Return (X, Y) of the center of cell containing provided text 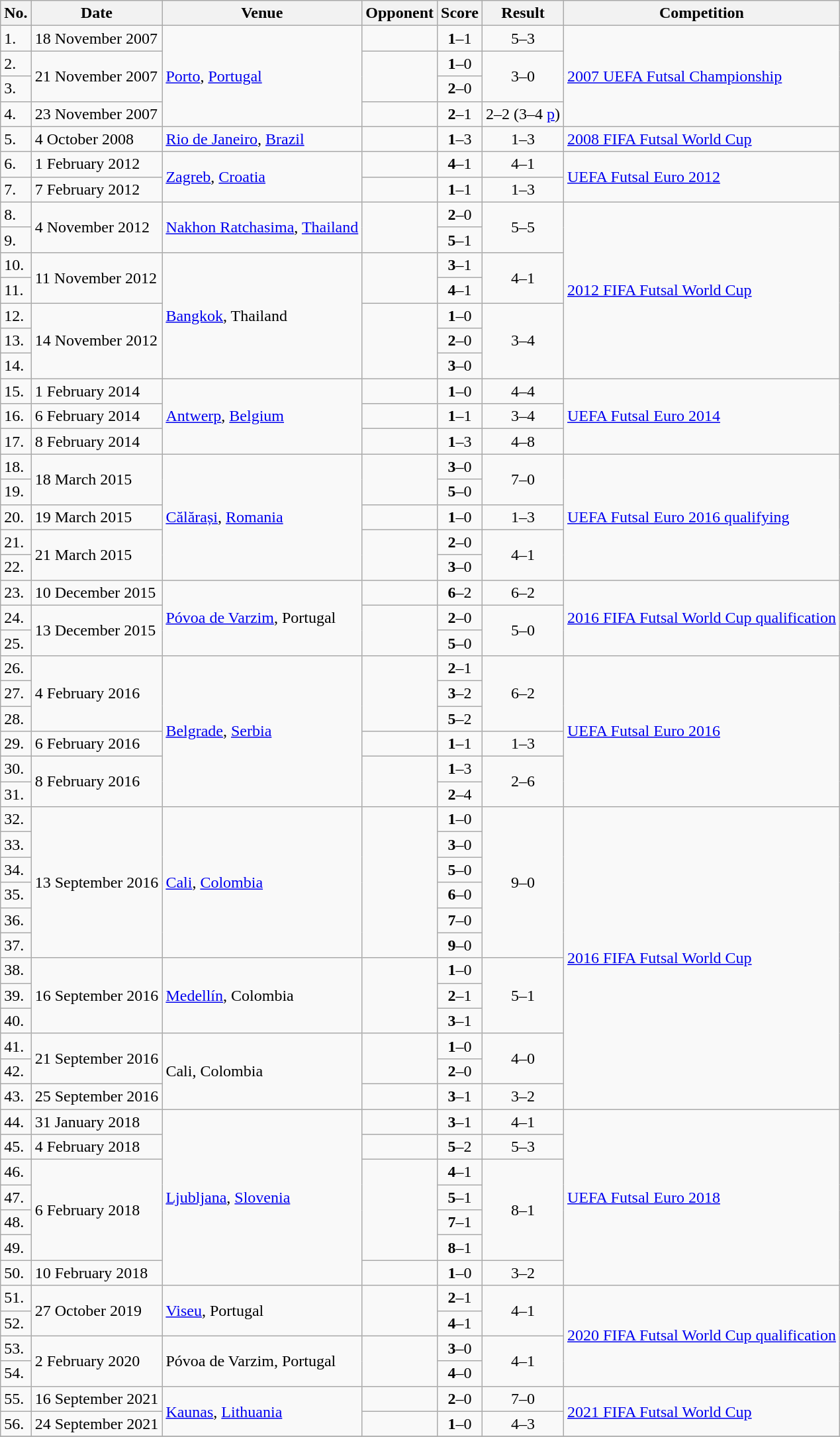
19. (16, 492)
4–8 (523, 441)
49. (16, 1248)
19 March 2015 (97, 517)
2021 FIFA Futsal World Cup (702, 1411)
54. (16, 1373)
1 February 2012 (97, 164)
34. (16, 870)
24. (16, 618)
4. (16, 114)
5. (16, 139)
45. (16, 1147)
Venue (262, 13)
53. (16, 1348)
2 February 2020 (97, 1361)
9. (16, 240)
Opponent (400, 13)
7 February 2012 (97, 189)
51. (16, 1298)
2–4 (460, 794)
24 September 2021 (97, 1424)
10 December 2015 (97, 592)
42. (16, 1071)
4–3 (523, 1424)
11 November 2012 (97, 277)
14 November 2012 (97, 341)
13 September 2016 (97, 882)
6 February 2016 (97, 744)
2007 UEFA Futsal Championship (702, 76)
Nakhon Ratchasima, Thailand (262, 227)
UEFA Futsal Euro 2018 (702, 1197)
44. (16, 1122)
1. (16, 38)
UEFA Futsal Euro 2014 (702, 416)
6. (16, 164)
4 February 2016 (97, 693)
41. (16, 1046)
50. (16, 1273)
6–0 (460, 895)
Viseu, Portugal (262, 1311)
8. (16, 214)
11. (16, 290)
2–2 (3–4 p) (523, 114)
No. (16, 13)
Bangkok, Thailand (262, 315)
21 November 2007 (97, 76)
5–5 (523, 227)
Medellín, Colombia (262, 996)
28. (16, 718)
21 September 2016 (97, 1058)
46. (16, 1172)
Score (460, 13)
25. (16, 643)
Kaunas, Lithuania (262, 1411)
2016 FIFA Futsal World Cup (702, 958)
40. (16, 1021)
17. (16, 441)
6 February 2018 (97, 1210)
55. (16, 1399)
Date (97, 13)
23 November 2007 (97, 114)
16 September 2021 (97, 1399)
18 November 2007 (97, 38)
2012 FIFA Futsal World Cup (702, 290)
2008 FIFA Futsal World Cup (702, 139)
Antwerp, Belgium (262, 416)
10 February 2018 (97, 1273)
8 February 2014 (97, 441)
31. (16, 794)
48. (16, 1223)
Result (523, 13)
20. (16, 517)
23. (16, 592)
8 February 2016 (97, 782)
2. (16, 64)
2016 FIFA Futsal World Cup qualification (702, 618)
2–6 (523, 782)
3. (16, 89)
33. (16, 845)
2020 FIFA Futsal World Cup qualification (702, 1336)
12. (16, 316)
29. (16, 744)
18 March 2015 (97, 479)
18. (16, 467)
4 November 2012 (97, 227)
36. (16, 920)
10. (16, 265)
37. (16, 945)
7–1 (460, 1223)
56. (16, 1424)
UEFA Futsal Euro 2016 (702, 731)
Călărași, Romania (262, 517)
52. (16, 1323)
UEFA Futsal Euro 2012 (702, 177)
13. (16, 341)
30. (16, 769)
32. (16, 819)
Zagreb, Croatia (262, 177)
21. (16, 542)
39. (16, 996)
26. (16, 668)
7. (16, 189)
16 September 2016 (97, 996)
22. (16, 567)
27 October 2019 (97, 1311)
43. (16, 1096)
15. (16, 391)
35. (16, 895)
1 February 2014 (97, 391)
Competition (702, 13)
38. (16, 970)
UEFA Futsal Euro 2016 qualifying (702, 517)
27. (16, 693)
4 October 2008 (97, 139)
21 March 2015 (97, 555)
Belgrade, Serbia (262, 731)
Porto, Portugal (262, 76)
6 February 2014 (97, 416)
13 December 2015 (97, 630)
Ljubljana, Slovenia (262, 1197)
47. (16, 1197)
16. (16, 416)
4–4 (523, 391)
31 January 2018 (97, 1122)
4 February 2018 (97, 1147)
14. (16, 366)
25 September 2016 (97, 1096)
Rio de Janeiro, Brazil (262, 139)
